Identify which cell holds the provided text, then report its (x, y) central coordinate. 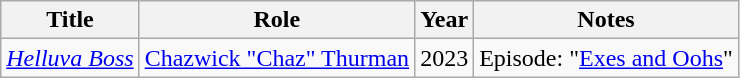
Chazwick "Chaz" Thurman (276, 58)
Year (444, 20)
2023 (444, 58)
Helluva Boss (70, 58)
Episode: "Exes and Oohs" (606, 58)
Notes (606, 20)
Role (276, 20)
Title (70, 20)
